Find where the given text appears and provide that cell's center as [x, y] coordinate. 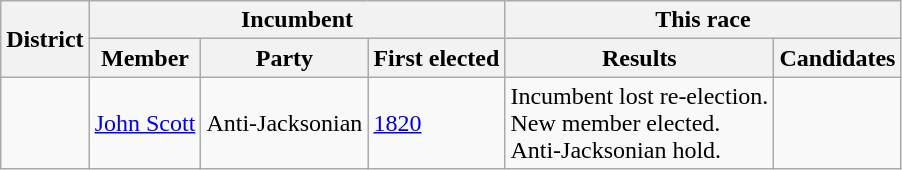
Party [284, 58]
1820 [436, 123]
Results [640, 58]
John Scott [145, 123]
Incumbent [297, 20]
Candidates [838, 58]
This race [703, 20]
Anti-Jacksonian [284, 123]
Incumbent lost re-election.New member elected. Anti-Jacksonian hold. [640, 123]
District [45, 39]
Member [145, 58]
First elected [436, 58]
